Pinpoint the cell where the given text exists, returning its (X, Y) midpoint coordinate. 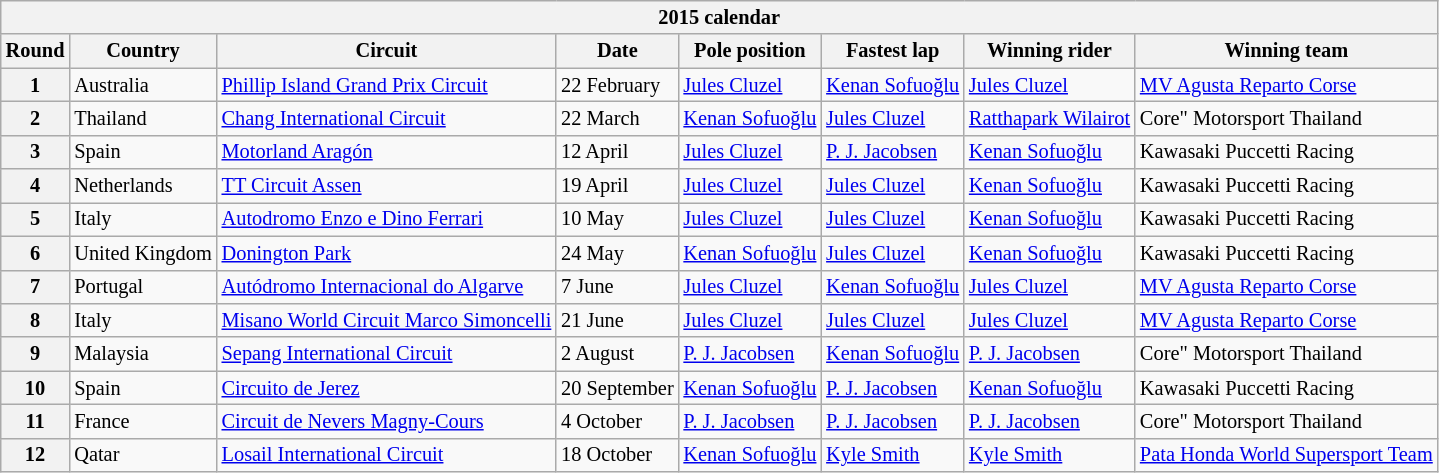
24 May (617, 253)
19 April (617, 186)
Fastest lap (892, 51)
7 (36, 287)
Pata Honda World Supersport Team (1286, 455)
Portugal (142, 287)
5 (36, 219)
Qatar (142, 455)
France (142, 421)
21 June (617, 320)
10 (36, 388)
12 (36, 455)
7 June (617, 287)
Round (36, 51)
Ratthapark Wilairot (1050, 118)
Autodromo Enzo e Dino Ferrari (387, 219)
4 (36, 186)
Chang International Circuit (387, 118)
Donington Park (387, 253)
Date (617, 51)
2 August (617, 354)
TT Circuit Assen (387, 186)
4 October (617, 421)
Australia (142, 85)
22 March (617, 118)
United Kingdom (142, 253)
9 (36, 354)
Motorland Aragón (387, 152)
Thailand (142, 118)
Country (142, 51)
11 (36, 421)
6 (36, 253)
Losail International Circuit (387, 455)
Netherlands (142, 186)
Malaysia (142, 354)
Phillip Island Grand Prix Circuit (387, 85)
1 (36, 85)
Circuit (387, 51)
2 (36, 118)
8 (36, 320)
Winning rider (1050, 51)
20 September (617, 388)
Autódromo Internacional do Algarve (387, 287)
Pole position (750, 51)
Misano World Circuit Marco Simoncelli (387, 320)
3 (36, 152)
10 May (617, 219)
Circuit de Nevers Magny-Cours (387, 421)
12 April (617, 152)
Sepang International Circuit (387, 354)
18 October (617, 455)
22 February (617, 85)
2015 calendar (720, 17)
Winning team (1286, 51)
Circuito de Jerez (387, 388)
